Search for the cell housing the specified text and yield its (x, y) center coordinate. 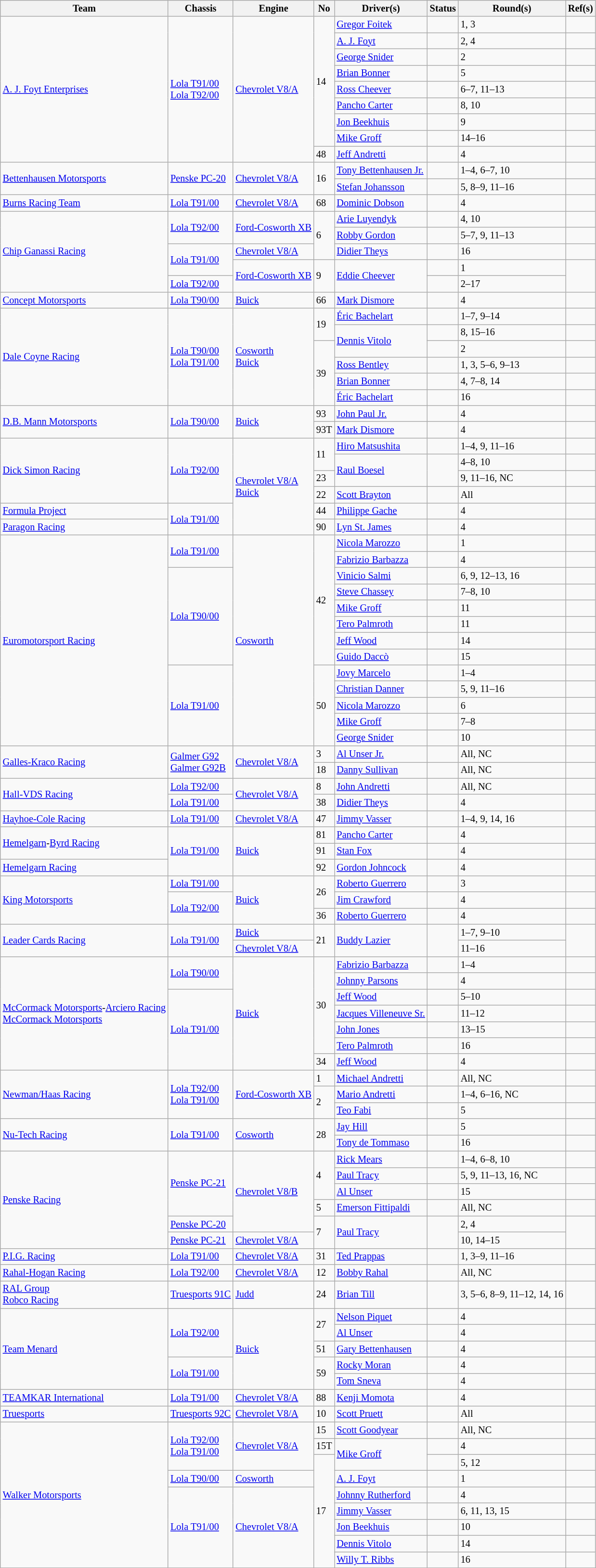
A. J. Foyt Enterprises (84, 90)
93T (324, 430)
5, 9, 11–16 (512, 689)
Michael Andretti (381, 1078)
Johnny Rutherford (381, 1495)
Dick Simon Racing (84, 470)
Hiro Matsushita (381, 446)
24 (324, 1294)
Vinicio Salmi (381, 575)
28 (324, 1135)
59 (324, 1373)
Christian Danner (381, 689)
Gregor Foitek (381, 25)
Ross Bentley (381, 365)
Bettenhausen Motorsports (84, 178)
47 (324, 819)
6, 11, 13, 15 (512, 1511)
10, 14–15 (512, 1240)
Ref(s) (581, 8)
51 (324, 1349)
42 (324, 600)
5–10 (512, 997)
5, 9, 11–13, 16, NC (512, 1176)
Johnny Parsons (381, 981)
John Andretti (381, 786)
30 (324, 1005)
7–8, 10 (512, 592)
93 (324, 414)
John Jones (381, 1030)
CosworthBuick (273, 357)
8, 10 (512, 105)
4, 7–8, 14 (512, 381)
12 (324, 1273)
1–7, 9–14 (512, 316)
Euromotorsport Racing (84, 640)
Brian Till (381, 1294)
Lola T91/00Lola T92/00 (200, 90)
4–8, 10 (512, 462)
RAL GroupRobco Racing (84, 1294)
Tony Bettenhausen Jr. (381, 170)
34 (324, 1062)
Penske Racing (84, 1200)
Stan Fox (381, 851)
6, 9, 12–13, 16 (512, 575)
38 (324, 803)
39 (324, 373)
John Paul Jr. (381, 414)
Status (443, 8)
Scott Goodyear (381, 1430)
Jacques Villeneuve Sr. (381, 1013)
Hall-VDS Racing (84, 795)
13–15 (512, 1030)
1–4, 6–16, NC (512, 1094)
Engine (273, 8)
Dale Coyne Racing (84, 357)
7 (324, 1232)
Rick Mears (381, 1159)
P.I.G. Racing (84, 1256)
Team Menard (84, 1349)
31 (324, 1256)
Scott Pruett (381, 1414)
Robby Gordon (381, 235)
Newman/Haas Racing (84, 1094)
36 (324, 916)
Philippe Gache (381, 511)
Paragon Racing (84, 527)
88 (324, 1398)
15T (324, 1446)
Jeff Andretti (381, 154)
Nelson Piquet (381, 1317)
Al Unser Jr. (381, 754)
Team (84, 8)
Galmer G92Galmer G92B (200, 762)
7–8 (512, 721)
21 (324, 940)
6–7, 11–13 (512, 90)
Steve Chassey (381, 592)
Kenji Momota (381, 1398)
Driver(s) (381, 8)
81 (324, 835)
Jim Crawford (381, 900)
50 (324, 705)
2–17 (512, 284)
D.B. Mann Motorsports (84, 422)
Emerson Fittipaldi (381, 1208)
9, 11–16, NC (512, 478)
66 (324, 300)
3, 5–6, 8–9, 11–12, 14, 16 (512, 1294)
23 (324, 478)
Bobby Rahal (381, 1273)
TEAMKAR International (84, 1398)
8, 15–16 (512, 332)
Ross Cheever (381, 90)
Arie Luyendyk (381, 219)
22 (324, 495)
Concept Motorsports (84, 300)
Teo Fabi (381, 1111)
Guido Daccò (381, 657)
Chevrolet V8/B (273, 1191)
Rahal-Hogan Racing (84, 1273)
1–4, 9, 11–16 (512, 446)
90 (324, 527)
Jay Hill (381, 1127)
Mario Andretti (381, 1094)
14–16 (512, 138)
Raul Boesel (381, 470)
18 (324, 770)
68 (324, 203)
1–7, 9–10 (512, 932)
92 (324, 867)
Lola T90/00Lola T91/00 (200, 357)
Burns Racing Team (84, 203)
91 (324, 851)
King Motorsports (84, 900)
Gary Bettenhausen (381, 1349)
Leader Cards Racing (84, 940)
Galles-Kraco Racing (84, 762)
Judd (273, 1294)
4, 10 (512, 219)
Gordon Johncock (381, 867)
Formula Project (84, 511)
27 (324, 1324)
26 (324, 892)
Scott Brayton (381, 495)
Eddie Cheever (381, 275)
17 (324, 1511)
Lyn St. James (381, 527)
Truesports 91C (200, 1294)
11–16 (512, 948)
Ted Prappas (381, 1256)
Buddy Lazier (381, 940)
McCormack Motorsports-Arciero RacingMcCormack Motorsports (84, 1013)
Truesports 92C (200, 1414)
Danny Sullivan (381, 770)
1, 3, 5–6, 9–13 (512, 365)
48 (324, 154)
Hemelgarn Racing (84, 867)
44 (324, 511)
No (324, 8)
Rocky Moran (381, 1365)
Dominic Dobson (381, 203)
Jovy Marcelo (381, 673)
Tom Sneva (381, 1381)
1–4, 9, 14, 16 (512, 819)
5, 12 (512, 1463)
Truesports (84, 1414)
Round(s) (512, 8)
1–4, 6–8, 10 (512, 1159)
Chip Ganassi Racing (84, 251)
11–12 (512, 1013)
Hayhoe-Cole Racing (84, 819)
Chevrolet V8/ABuick (273, 486)
Stefan Johansson (381, 187)
Chassis (200, 8)
Willy T. Ribbs (381, 1560)
Hemelgarn-Byrd Racing (84, 843)
1–4, 6–7, 10 (512, 170)
Tony de Tommaso (381, 1143)
Walker Motorsports (84, 1495)
Nu-Tech Racing (84, 1135)
8 (324, 786)
19 (324, 325)
5, 8–9, 11–16 (512, 187)
1, 3–9, 11–16 (512, 1256)
5–7, 9, 11–13 (512, 235)
1, 3 (512, 25)
